Extract the [x, y] coordinate from the center of the cell holding the provided text.  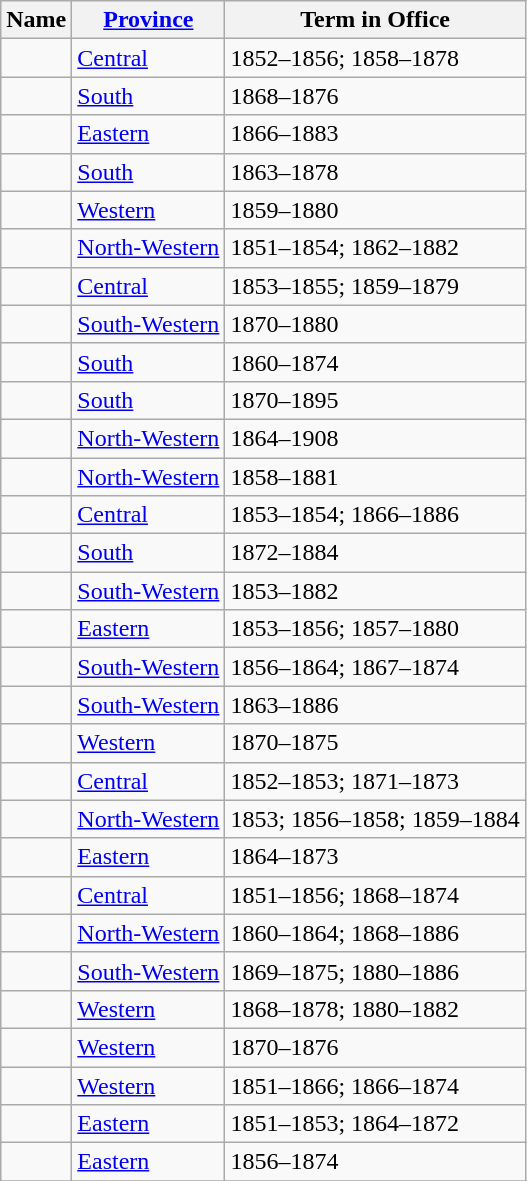
1872–1884 [375, 553]
1853–1856; 1857–1880 [375, 629]
1860–1874 [375, 362]
1851–1853; 1864–1872 [375, 1124]
1852–1853; 1871–1873 [375, 781]
1870–1880 [375, 324]
1856–1874 [375, 1162]
1859–1880 [375, 210]
1868–1876 [375, 96]
1868–1878; 1880–1882 [375, 1009]
1863–1886 [375, 705]
1853–1854; 1866–1886 [375, 515]
1851–1866; 1866–1874 [375, 1085]
1870–1875 [375, 743]
1860–1864; 1868–1886 [375, 933]
1853–1882 [375, 591]
1869–1875; 1880–1886 [375, 971]
1864–1873 [375, 857]
1851–1856; 1868–1874 [375, 895]
Name [36, 20]
1863–1878 [375, 172]
Term in Office [375, 20]
1858–1881 [375, 477]
1851–1854; 1862–1882 [375, 248]
1870–1895 [375, 400]
1866–1883 [375, 134]
1856–1864; 1867–1874 [375, 667]
Province [148, 20]
1870–1876 [375, 1047]
1852–1856; 1858–1878 [375, 58]
1853–1855; 1859–1879 [375, 286]
1853; 1856–1858; 1859–1884 [375, 819]
1864–1908 [375, 438]
